Search for the cell housing the specified text and yield its (x, y) center coordinate. 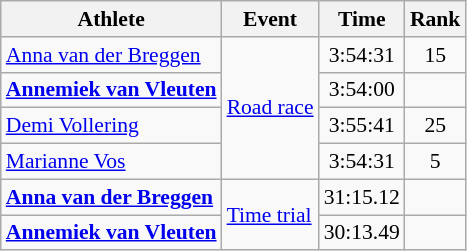
Athlete (112, 19)
Road race (270, 108)
15 (436, 55)
Event (270, 19)
5 (436, 162)
Demi Vollering (112, 126)
Time trial (270, 214)
Time (362, 19)
25 (436, 126)
Rank (436, 19)
30:13.49 (362, 233)
Marianne Vos (112, 162)
3:54:00 (362, 90)
31:15.12 (362, 197)
3:55:41 (362, 126)
